Extract the [x, y] coordinate from the center of the cell holding the provided text.  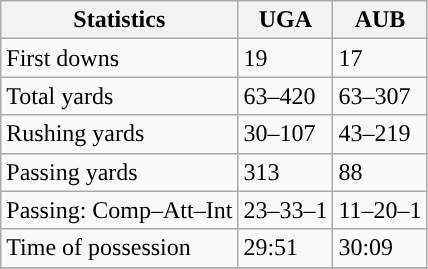
30–107 [286, 134]
First downs [120, 58]
63–420 [286, 96]
AUB [380, 20]
17 [380, 58]
11–20–1 [380, 210]
19 [286, 58]
Rushing yards [120, 134]
29:51 [286, 248]
30:09 [380, 248]
Time of possession [120, 248]
Passing: Comp–Att–Int [120, 210]
88 [380, 172]
23–33–1 [286, 210]
Total yards [120, 96]
313 [286, 172]
43–219 [380, 134]
Statistics [120, 20]
UGA [286, 20]
63–307 [380, 96]
Passing yards [120, 172]
